Extract the (x, y) coordinate from the center of the cell holding the provided text.  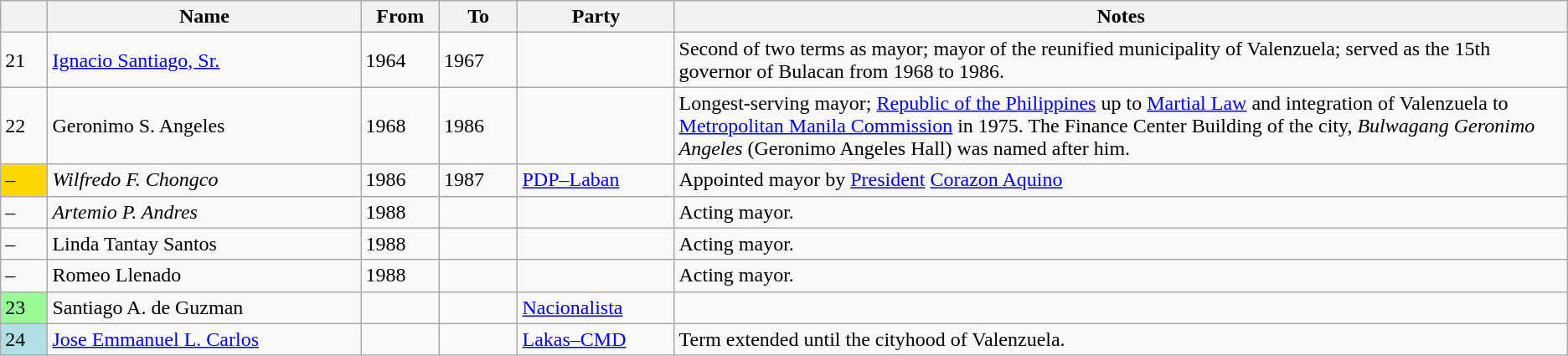
Second of two terms as mayor; mayor of the reunified municipality of Valenzuela; served as the 15th governor of Bulacan from 1968 to 1986. (1121, 60)
Santiago A. de Guzman (204, 307)
22 (24, 126)
Wilfredo F. Chongco (204, 180)
Artemio P. Andres (204, 212)
Nacionalista (596, 307)
Geronimo S. Angeles (204, 126)
Lakas–CMD (596, 339)
1967 (478, 60)
Term extended until the cityhood of Valenzuela. (1121, 339)
PDP–Laban (596, 180)
Appointed mayor by President Corazon Aquino (1121, 180)
1964 (400, 60)
23 (24, 307)
Ignacio Santiago, Sr. (204, 60)
Notes (1121, 17)
To (478, 17)
1968 (400, 126)
Jose Emmanuel L. Carlos (204, 339)
Name (204, 17)
1987 (478, 180)
21 (24, 60)
24 (24, 339)
From (400, 17)
Romeo Llenado (204, 276)
Linda Tantay Santos (204, 244)
Party (596, 17)
